Provide the [x, y] coordinate of the cell's center where the given text is located.  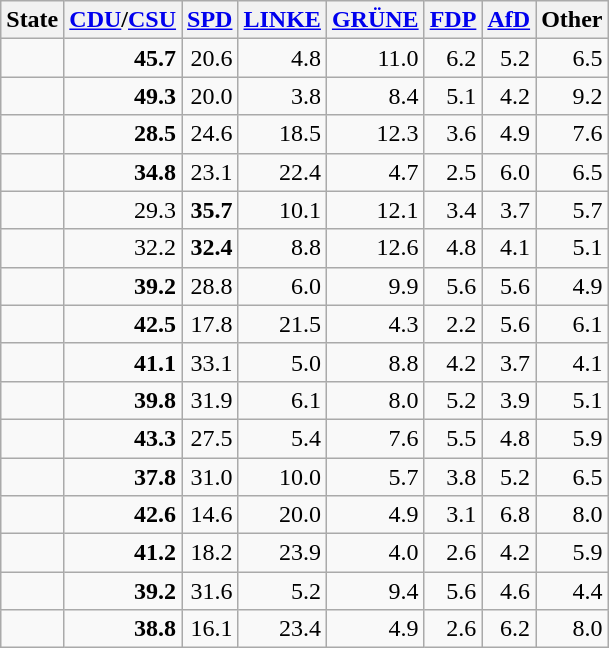
GRÜNE [375, 20]
22.4 [282, 172]
4.4 [572, 591]
31.0 [210, 477]
21.5 [282, 324]
2.5 [453, 172]
43.3 [123, 438]
35.7 [210, 210]
8.4 [375, 96]
23.1 [210, 172]
27.5 [210, 438]
4.6 [509, 591]
42.6 [123, 515]
49.3 [123, 96]
State [32, 20]
23.9 [282, 553]
45.7 [123, 58]
4.0 [375, 553]
12.3 [375, 134]
3.9 [509, 400]
31.6 [210, 591]
18.2 [210, 553]
31.9 [210, 400]
9.2 [572, 96]
6.8 [509, 515]
12.1 [375, 210]
11.0 [375, 58]
28.8 [210, 286]
14.6 [210, 515]
9.9 [375, 286]
CDU/CSU [123, 20]
16.1 [210, 629]
38.8 [123, 629]
3.1 [453, 515]
24.6 [210, 134]
39.8 [123, 400]
23.4 [282, 629]
5.5 [453, 438]
AfD [509, 20]
17.8 [210, 324]
41.2 [123, 553]
12.6 [375, 248]
5.4 [282, 438]
32.2 [123, 248]
32.4 [210, 248]
20.6 [210, 58]
5.0 [282, 362]
18.5 [282, 134]
33.1 [210, 362]
3.6 [453, 134]
10.0 [282, 477]
FDP [453, 20]
29.3 [123, 210]
34.8 [123, 172]
2.2 [453, 324]
4.7 [375, 172]
SPD [210, 20]
41.1 [123, 362]
LINKE [282, 20]
9.4 [375, 591]
10.1 [282, 210]
37.8 [123, 477]
42.5 [123, 324]
4.3 [375, 324]
Other [572, 20]
28.5 [123, 134]
3.4 [453, 210]
